Find where the given text appears and provide that cell's center as (X, Y) coordinate. 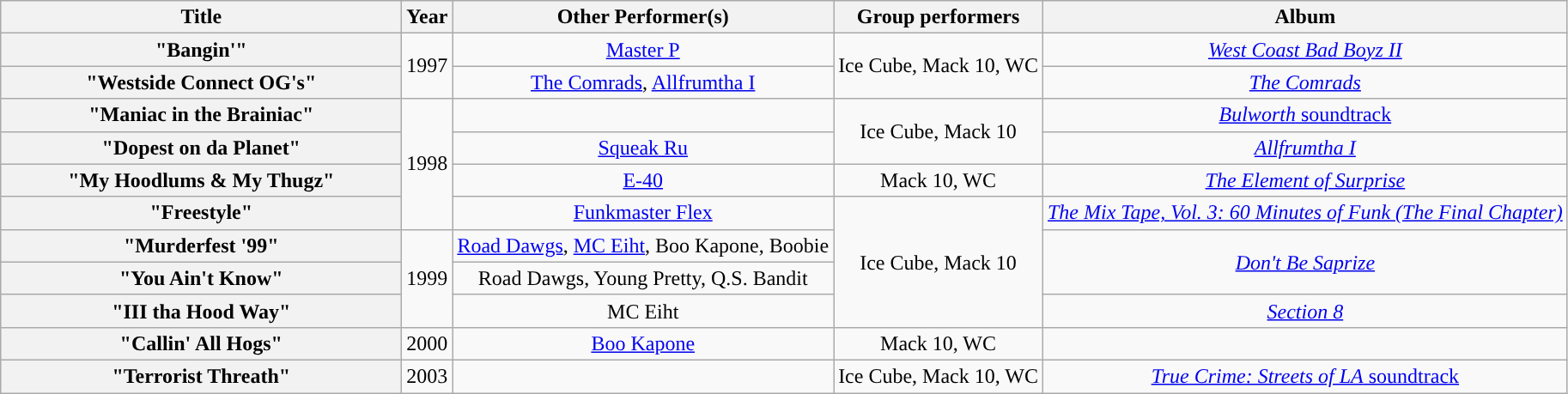
1998 (428, 164)
1999 (428, 278)
"III tha Hood Way" (201, 311)
"My Hoodlums & My Thugz" (201, 180)
Road Dawgs, Young Pretty, Q.S. Bandit (643, 278)
"Terrorist Threath" (201, 376)
Year (428, 17)
"Callin' All Hogs" (201, 343)
West Coast Bad Boyz II (1305, 50)
Don't Be Saprize (1305, 262)
Album (1305, 17)
E-40 (643, 180)
Squeak Ru (643, 148)
True Crime: Streets of LA soundtrack (1305, 376)
2000 (428, 343)
"Dopest on da Planet" (201, 148)
The Comrads, Allfrumtha I (643, 82)
Section 8 (1305, 311)
Allfrumtha I (1305, 148)
MC Eiht (643, 311)
"Westside Connect OG's" (201, 82)
Master P (643, 50)
"You Ain't Know" (201, 278)
Other Performer(s) (643, 17)
The Mix Tape, Vol. 3: 60 Minutes of Funk (The Final Chapter) (1305, 213)
Road Dawgs, MC Eiht, Boo Kapone, Boobie (643, 245)
"Murderfest '99" (201, 245)
The Element of Surprise (1305, 180)
Boo Kapone (643, 343)
"Bangin'" (201, 50)
"Freestyle" (201, 213)
Funkmaster Flex (643, 213)
The Comrads (1305, 82)
Bulworth soundtrack (1305, 115)
Group performers (939, 17)
1997 (428, 66)
2003 (428, 376)
Title (201, 17)
"Maniac in the Brainiac" (201, 115)
